Search for the cell housing the specified text and yield its [x, y] center coordinate. 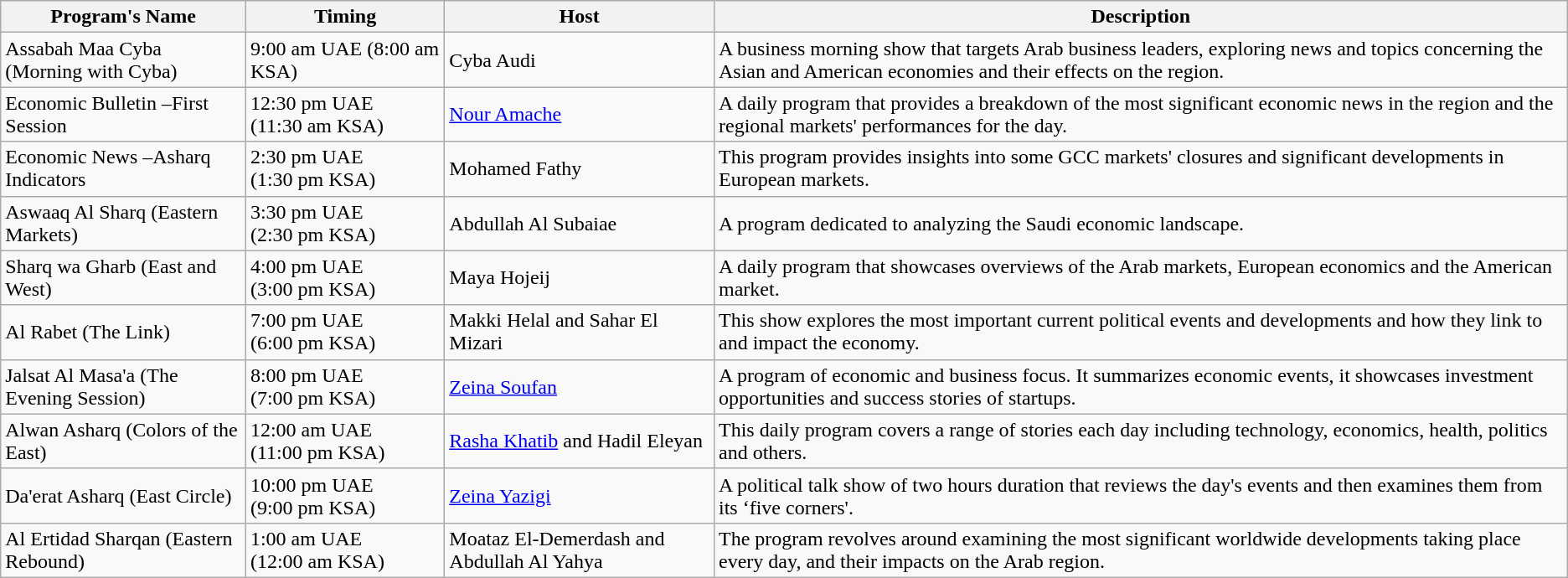
Program's Name [124, 17]
The program revolves around examining the most significant worldwide developments taking place every day, and their impacts on the Arab region. [1141, 550]
A daily program that provides a breakdown of the most significant economic news in the region and the regional markets' performances for the day. [1141, 114]
Maya Hojeij [580, 278]
Al Rabet (The Link) [124, 332]
Abdullah Al Subaiae [580, 223]
Jalsat Al Masa'a (The Evening Session) [124, 387]
Cyba Audi [580, 60]
This daily program covers a range of stories each day including technology, economics, health, politics and others. [1141, 441]
Assabah Maa Cyba (Morning with Cyba) [124, 60]
This show explores the most important current political events and developments and how they link to and impact the economy. [1141, 332]
Economic Bulletin –First Session [124, 114]
10:00 pm UAE (9:00 pm KSA) [345, 496]
A program dedicated to analyzing the Saudi economic landscape. [1141, 223]
Zeina Yazigi [580, 496]
12:30 pm UAE (11:30 am KSA) [345, 114]
Host [580, 17]
4:00 pm UAE (3:00 pm KSA) [345, 278]
1:00 am UAE (12:00 am KSA) [345, 550]
Moataz El-Demerdash and Abdullah Al Yahya [580, 550]
2:30 pm UAE (1:30 pm KSA) [345, 169]
A daily program that showcases overviews of the Arab markets, European economics and the American market. [1141, 278]
Description [1141, 17]
Zeina Soufan [580, 387]
9:00 am UAE (8:00 am KSA) [345, 60]
Al Ertidad Sharqan (Eastern Rebound) [124, 550]
Mohamed Fathy [580, 169]
12:00 am UAE (11:00 pm KSA) [345, 441]
3:30 pm UAE (2:30 pm KSA) [345, 223]
Makki Helal and Sahar El Mizari [580, 332]
A political talk show of two hours duration that reviews the day's events and then examines them from its ‘five corners'. [1141, 496]
Da'erat Asharq (East Circle) [124, 496]
Timing [345, 17]
Sharq wa Gharb (East and West) [124, 278]
8:00 pm UAE (7:00 pm KSA) [345, 387]
Rasha Khatib and Hadil Eleyan [580, 441]
A program of economic and business focus. It summarizes economic events, it showcases investment opportunities and success stories of startups. [1141, 387]
Aswaaq Al Sharq (Eastern Markets) [124, 223]
7:00 pm UAE (6:00 pm KSA) [345, 332]
Nour Amache [580, 114]
Alwan Asharq (Colors of the East) [124, 441]
Economic News –Asharq Indicators [124, 169]
This program provides insights into some GCC markets' closures and significant developments in European markets. [1141, 169]
